Output the [X, Y] coordinate of the center of the cell containing the given text.  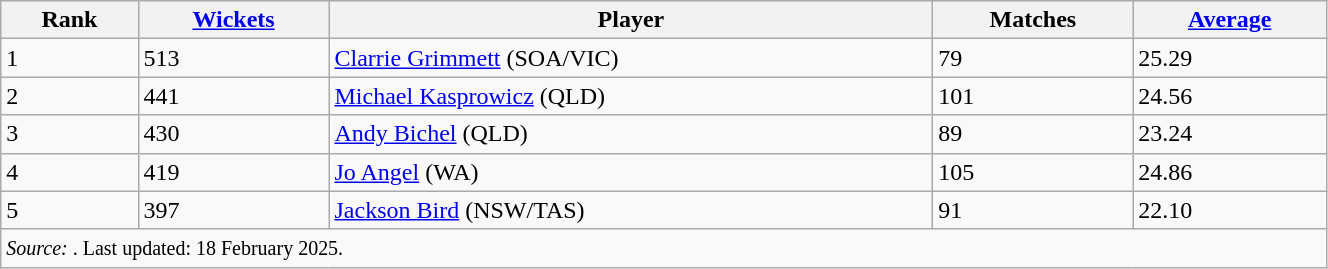
Michael Kasprowicz (QLD) [631, 96]
397 [234, 210]
513 [234, 58]
Jo Angel (WA) [631, 172]
430 [234, 134]
2 [70, 96]
Source: . Last updated: 18 February 2025. [664, 248]
441 [234, 96]
22.10 [1230, 210]
Clarrie Grimmett (SOA/VIC) [631, 58]
Andy Bichel (QLD) [631, 134]
23.24 [1230, 134]
24.56 [1230, 96]
Player [631, 20]
105 [1033, 172]
419 [234, 172]
Rank [70, 20]
25.29 [1230, 58]
1 [70, 58]
4 [70, 172]
89 [1033, 134]
5 [70, 210]
24.86 [1230, 172]
Wickets [234, 20]
3 [70, 134]
Matches [1033, 20]
79 [1033, 58]
101 [1033, 96]
91 [1033, 210]
Jackson Bird (NSW/TAS) [631, 210]
Average [1230, 20]
